Extract the [x, y] coordinate from the center of the cell holding the provided text.  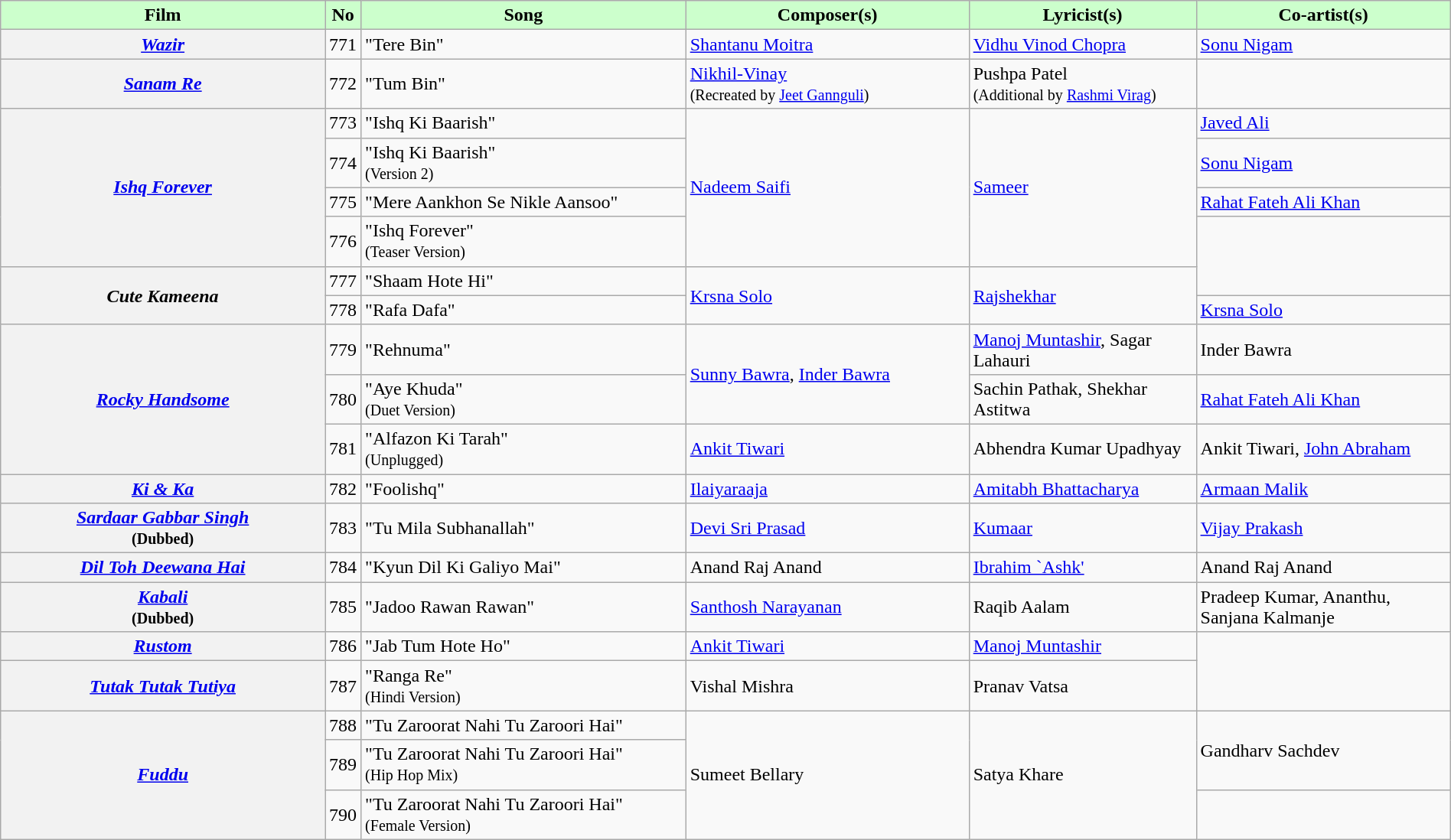
"Tu Zaroorat Nahi Tu Zaroori Hai" [523, 725]
Sachin Pathak, Shekhar Astitwa [1082, 399]
"Rafa Dafa" [523, 310]
Sameer [1082, 187]
"Jadoo Rawan Rawan" [523, 607]
"Mere Aankhon Se Nikle Aansoo" [523, 202]
Composer(s) [827, 15]
782 [343, 489]
Manoj Muntashir, Sagar Lahauri [1082, 349]
Pradeep Kumar, Ananthu, Sanjana Kalmanje [1323, 607]
Abhendra Kumar Upadhyay [1082, 448]
Satya Khare [1082, 775]
"Ishq Ki Baarish" [523, 123]
"Tu Mila Subhanallah" [523, 528]
786 [343, 646]
"Ranga Re"(Hindi Version) [523, 685]
Shantanu Moitra [827, 44]
Rajshekhar [1082, 295]
"Foolishq" [523, 489]
Sanam Re [163, 84]
Pranav Vatsa [1082, 685]
778 [343, 310]
Song [523, 15]
Ki & Ka [163, 489]
Manoj Muntashir [1082, 646]
Sumeet Bellary [827, 775]
789 [343, 765]
787 [343, 685]
Ankit Tiwari, John Abraham [1323, 448]
Vidhu Vinod Chopra [1082, 44]
772 [343, 84]
Wazir [163, 44]
773 [343, 123]
779 [343, 349]
Dil Toh Deewana Hai [163, 568]
"Tu Zaroorat Nahi Tu Zaroori Hai"(Hip Hop Mix) [523, 765]
Nadeem Saifi [827, 187]
"Ishq Ki Baarish"(Version 2) [523, 162]
Kabali(Dubbed) [163, 607]
No [343, 15]
"Kyun Dil Ki Galiyo Mai" [523, 568]
781 [343, 448]
Vishal Mishra [827, 685]
Rustom [163, 646]
Santhosh Narayanan [827, 607]
783 [343, 528]
Inder Bawra [1323, 349]
771 [343, 44]
Pushpa Patel(Additional by Rashmi Virag) [1082, 84]
Film [163, 15]
"Aye Khuda"(Duet Version) [523, 399]
Ishq Forever [163, 187]
777 [343, 281]
784 [343, 568]
780 [343, 399]
Co-artist(s) [1323, 15]
"Alfazon Ki Tarah"(Unplugged) [523, 448]
776 [343, 242]
"Tere Bin" [523, 44]
Sunny Bawra, Inder Bawra [827, 374]
Gandharv Sachdev [1323, 750]
Lyricist(s) [1082, 15]
"Tu Zaroorat Nahi Tu Zaroori Hai"(Female Version) [523, 814]
Ilaiyaraaja [827, 489]
"Ishq Forever"(Teaser Version) [523, 242]
774 [343, 162]
775 [343, 202]
Rocky Handsome [163, 399]
Amitabh Bhattacharya [1082, 489]
Raqib Aalam [1082, 607]
Nikhil-Vinay(Recreated by Jeet Gannguli) [827, 84]
Vijay Prakash [1323, 528]
Armaan Malik [1323, 489]
Sardaar Gabbar Singh(Dubbed) [163, 528]
"Shaam Hote Hi" [523, 281]
Ibrahim `Ashk' [1082, 568]
"Rehnuma" [523, 349]
785 [343, 607]
790 [343, 814]
Tutak Tutak Tutiya [163, 685]
"Jab Tum Hote Ho" [523, 646]
"Tum Bin" [523, 84]
Kumaar [1082, 528]
788 [343, 725]
Javed Ali [1323, 123]
Devi Sri Prasad [827, 528]
Cute Kameena [163, 295]
Fuddu [163, 775]
